Find where the given text appears and provide that cell's center as (X, Y) coordinate. 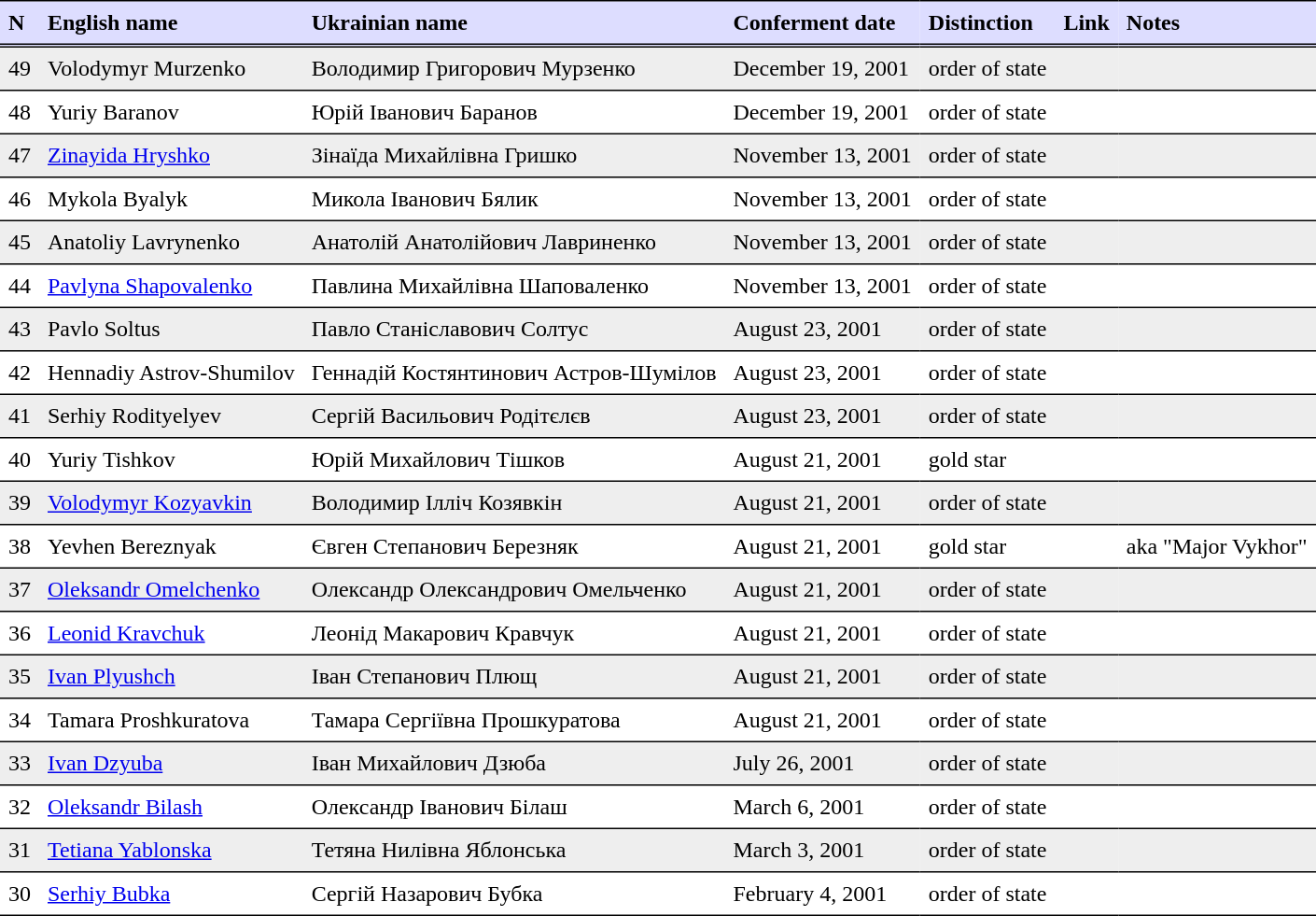
Volodymyr Murzenko (172, 68)
Leonid Kravchuk (172, 633)
N (20, 23)
49 (20, 68)
Володимир Григорович Мурзенко (514, 68)
Notes (1217, 23)
42 (20, 373)
Link (1086, 23)
aka "Major Vykhor" (1217, 546)
Oleksandr Bilash (172, 807)
36 (20, 633)
Volodymyr Kozyavkin (172, 502)
Анатолій Анатолійович Лавриненко (514, 242)
Pavlyna Shapovalenko (172, 286)
Євген Степанович Березняк (514, 546)
30 (20, 894)
Zinayida Hryshko (172, 155)
Tetiana Yablonska (172, 850)
Юрій Михайлович Тішков (514, 459)
35 (20, 676)
Юрій Іванович Баранов (514, 112)
Зінаїда Михайлівна Гришко (514, 155)
43 (20, 329)
Pavlo Soltus (172, 329)
Леонід Макарович Кравчук (514, 633)
34 (20, 720)
45 (20, 242)
March 3, 2001 (823, 850)
Тетяна Нилівна Яблонська (514, 850)
February 4, 2001 (823, 894)
Distinction (987, 23)
Володимир Ілліч Козявкін (514, 502)
Ukrainian name (514, 23)
Микола Іванович Бялик (514, 199)
48 (20, 112)
July 26, 2001 (823, 763)
English name (172, 23)
41 (20, 416)
Олександр Олександрович Омельченко (514, 589)
March 6, 2001 (823, 807)
40 (20, 459)
Serhiy Bubka (172, 894)
Serhiy Rodityelyev (172, 416)
38 (20, 546)
44 (20, 286)
33 (20, 763)
46 (20, 199)
Олександр Іванович Білаш (514, 807)
Tamara Proshkuratova (172, 720)
Anatoliy Lavrynenko (172, 242)
37 (20, 589)
Павлина Михайлівна Шаповаленко (514, 286)
Ivan Dzyuba (172, 763)
Yevhen Bereznyak (172, 546)
Yuriy Baranov (172, 112)
Сергій Васильович Родітєлєв (514, 416)
47 (20, 155)
Сергій Назарович Бубка (514, 894)
Hennadiy Astrov-Shumilov (172, 373)
Іван Степанович Плющ (514, 676)
32 (20, 807)
31 (20, 850)
Ivan Plyushch (172, 676)
Геннадій Костянтинович Астров-Шумілов (514, 373)
Oleksandr Omelchenko (172, 589)
Іван Михайлович Дзюба (514, 763)
Conferment date (823, 23)
Mykola Byalyk (172, 199)
Тамара Сергіївна Прошкуратова (514, 720)
Yuriy Tishkov (172, 459)
39 (20, 502)
Павло Станіславович Солтус (514, 329)
